Output the (x, y) coordinate of the center of the cell containing the given text.  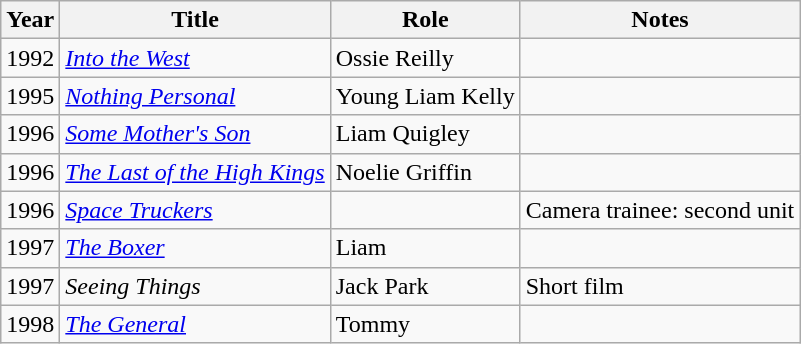
Seeing Things (195, 286)
Notes (660, 20)
Year (30, 20)
1998 (30, 324)
Role (425, 20)
Noelie Griffin (425, 172)
Camera trainee: second unit (660, 210)
The Last of the High Kings (195, 172)
Young Liam Kelly (425, 96)
Ossie Reilly (425, 58)
Space Truckers (195, 210)
1992 (30, 58)
Into the West (195, 58)
Some Mother's Son (195, 134)
Tommy (425, 324)
Title (195, 20)
Nothing Personal (195, 96)
The General (195, 324)
Liam (425, 248)
Liam Quigley (425, 134)
Jack Park (425, 286)
1995 (30, 96)
Short film (660, 286)
The Boxer (195, 248)
